Capture the cell that displays the provided text and extract its (X, Y) central coordinate. 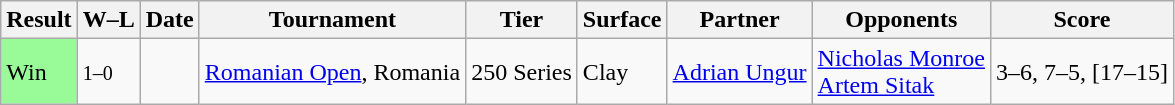
250 Series (522, 72)
W–L (108, 20)
Tier (522, 20)
Romanian Open, Romania (332, 72)
1–0 (108, 72)
Adrian Ungur (740, 72)
Partner (740, 20)
Tournament (332, 20)
Result (39, 20)
Nicholas Monroe Artem Sitak (901, 72)
3–6, 7–5, [17–15] (1082, 72)
Clay (622, 72)
Opponents (901, 20)
Date (170, 20)
Surface (622, 20)
Win (39, 72)
Score (1082, 20)
